Determine the (x, y) coordinate at the center of the cell enclosing the given text.  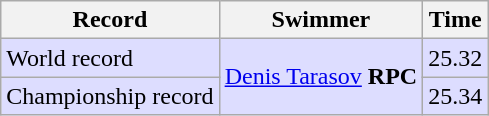
World record (110, 58)
25.34 (456, 96)
Record (110, 20)
25.32 (456, 58)
Time (456, 20)
Championship record (110, 96)
Denis Tarasov RPC (321, 77)
Swimmer (321, 20)
